Extract the (X, Y) coordinate from the center of the cell holding the provided text.  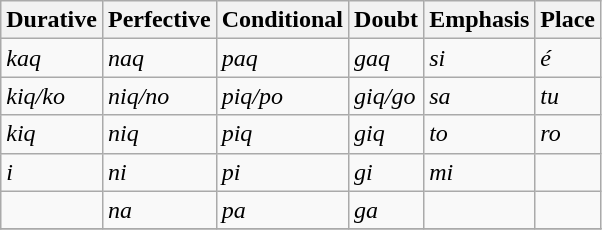
na (159, 210)
gaq (386, 58)
kaq (52, 58)
kiq (52, 134)
Durative (52, 20)
ga (386, 210)
pa (282, 210)
é (568, 58)
Doubt (386, 20)
tu (568, 96)
kiq/ko (52, 96)
Place (568, 20)
Perfective (159, 20)
mi (480, 172)
i (52, 172)
pi (282, 172)
naq (159, 58)
niq/no (159, 96)
paq (282, 58)
giq (386, 134)
sa (480, 96)
gi (386, 172)
ro (568, 134)
niq (159, 134)
to (480, 134)
piq (282, 134)
giq/go (386, 96)
ni (159, 172)
Conditional (282, 20)
si (480, 58)
Emphasis (480, 20)
piq/po (282, 96)
